Locate the cell with the specified text and output its (X, Y) center coordinate. 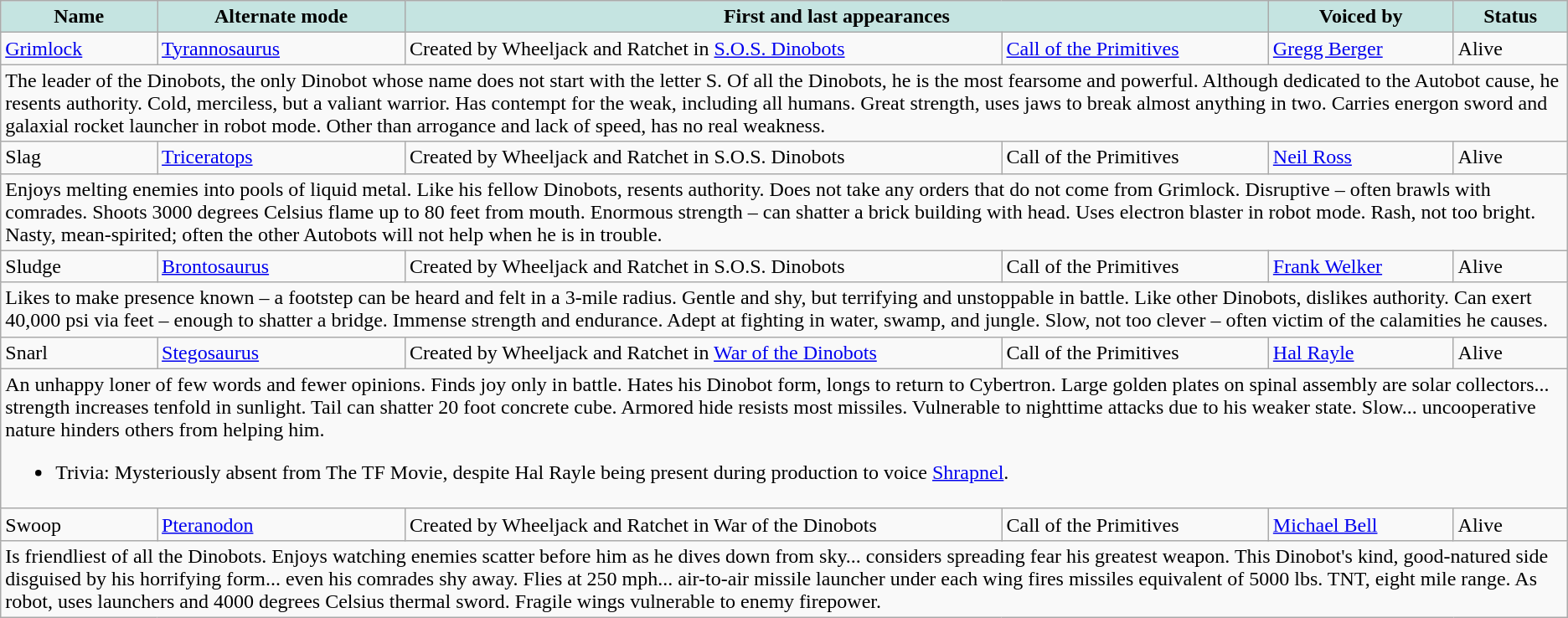
Tyrannosaurus (281, 49)
Hal Rayle (1360, 353)
Michael Bell (1360, 524)
Sludge (79, 266)
Voiced by (1360, 17)
Brontosaurus (281, 266)
Neil Ross (1360, 157)
Gregg Berger (1360, 49)
Slag (79, 157)
Stegosaurus (281, 353)
Snarl (79, 353)
Triceratops (281, 157)
Status (1510, 17)
Pteranodon (281, 524)
Name (79, 17)
Frank Welker (1360, 266)
Swoop (79, 524)
Alternate mode (281, 17)
First and last appearances (838, 17)
Grimlock (79, 49)
